Determine the [X, Y] coordinate at the center of the cell enclosing the given text.  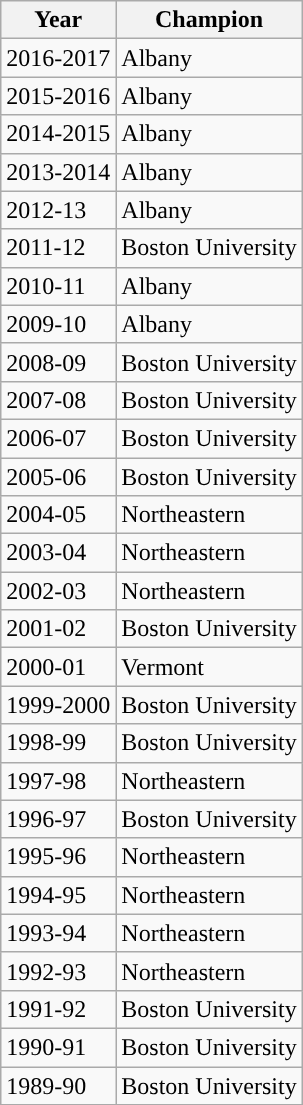
1992-93 [58, 971]
1993-94 [58, 933]
1991-92 [58, 1009]
2013-2014 [58, 172]
2012-13 [58, 210]
2005-06 [58, 477]
1998-99 [58, 743]
2016-2017 [58, 58]
2000-01 [58, 667]
2014-2015 [58, 134]
2001-02 [58, 629]
2003-04 [58, 553]
2011-12 [58, 248]
1990-91 [58, 1047]
2006-07 [58, 438]
2004-05 [58, 515]
2015-2016 [58, 96]
2002-03 [58, 591]
2009-10 [58, 324]
Vermont [209, 667]
2010-11 [58, 286]
Champion [209, 20]
1995-96 [58, 857]
1994-95 [58, 895]
1999-2000 [58, 705]
Year [58, 20]
1989-90 [58, 1085]
2007-08 [58, 400]
2008-09 [58, 362]
1997-98 [58, 781]
1996-97 [58, 819]
